Scan for the cell matching the given text and deliver its [x, y] coordinate at center. 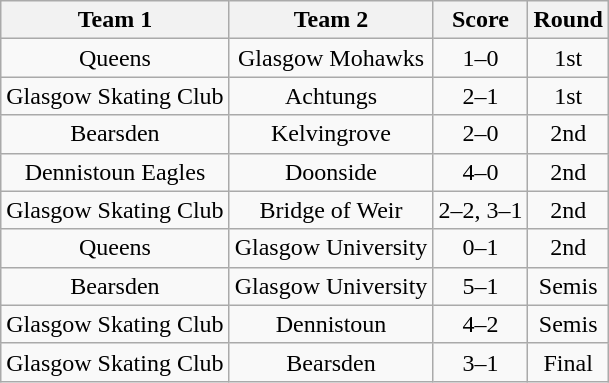
Score [480, 20]
3–1 [480, 362]
Team 2 [331, 20]
5–1 [480, 286]
4–0 [480, 172]
Final [568, 362]
0–1 [480, 248]
Dennistoun Eagles [115, 172]
4–2 [480, 324]
Kelvingrove [331, 134]
Glasgow Mohawks [331, 58]
Achtungs [331, 96]
Doonside [331, 172]
1–0 [480, 58]
Dennistoun [331, 324]
2–2, 3–1 [480, 210]
Team 1 [115, 20]
2–0 [480, 134]
2–1 [480, 96]
Round [568, 20]
Bridge of Weir [331, 210]
